Scan for the cell matching the given text and deliver its (x, y) coordinate at center. 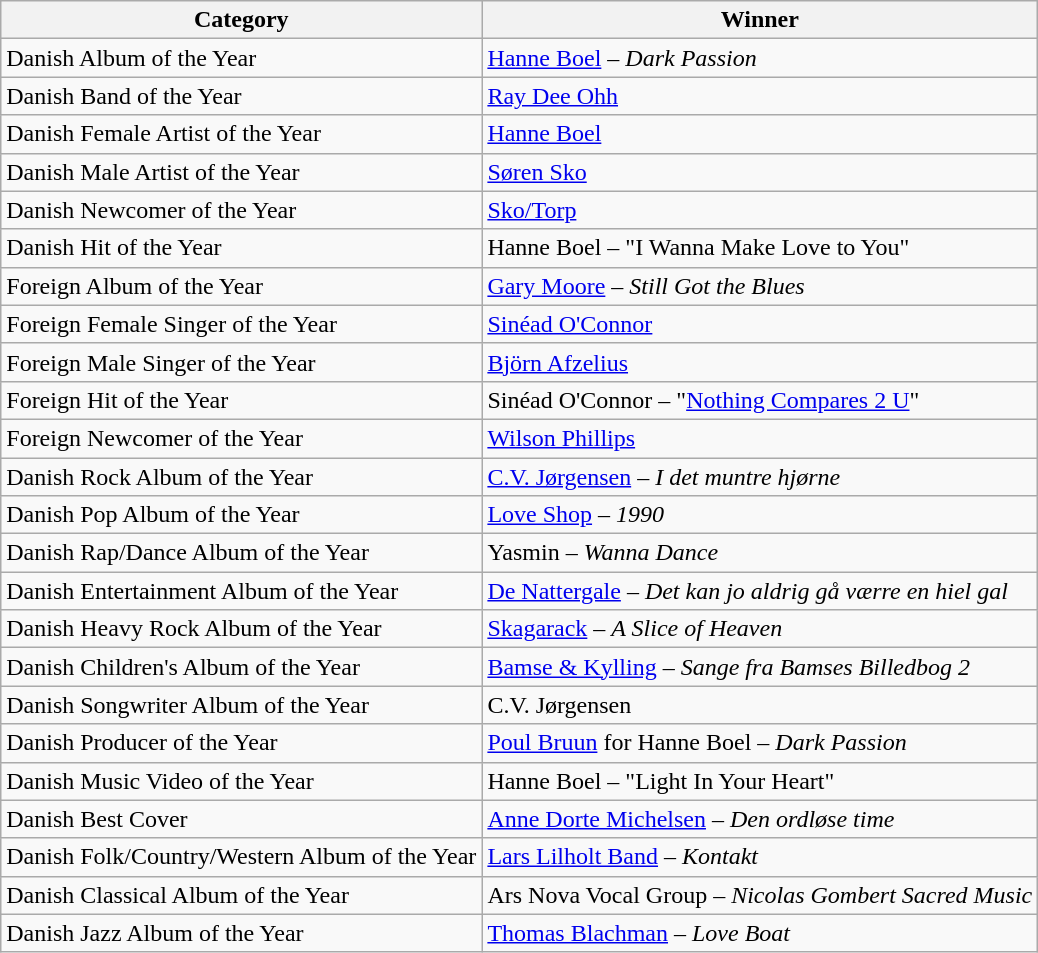
Hanne Boel – "Light In Your Heart" (760, 781)
Wilson Phillips (760, 438)
Gary Moore – Still Got the Blues (760, 286)
Danish Entertainment Album of the Year (242, 591)
Danish Rock Album of the Year (242, 477)
Sko/Torp (760, 210)
Danish Children's Album of the Year (242, 667)
Ars Nova Vocal Group – Nicolas Gombert Sacred Music (760, 895)
Danish Best Cover (242, 819)
Foreign Hit of the Year (242, 400)
Anne Dorte Michelsen – Den ordløse time (760, 819)
Danish Classical Album of the Year (242, 895)
Danish Male Artist of the Year (242, 172)
Danish Pop Album of the Year (242, 515)
Søren Sko (760, 172)
Hanne Boel – Dark Passion (760, 58)
Hanne Boel (760, 134)
Ray Dee Ohh (760, 96)
C.V. Jørgensen – I det muntre hjørne (760, 477)
Hanne Boel – "I Wanna Make Love to You" (760, 248)
C.V. Jørgensen (760, 705)
Danish Songwriter Album of the Year (242, 705)
Foreign Newcomer of the Year (242, 438)
Yasmin – Wanna Dance (760, 553)
Danish Album of the Year (242, 58)
Danish Producer of the Year (242, 743)
Danish Music Video of the Year (242, 781)
Danish Heavy Rock Album of the Year (242, 629)
Bamse & Kylling – Sange fra Bamses Billedbog 2 (760, 667)
Danish Newcomer of the Year (242, 210)
Skagarack – A Slice of Heaven (760, 629)
Sinéad O'Connor (760, 324)
Lars Lilholt Band – Kontakt (760, 857)
Foreign Album of the Year (242, 286)
Danish Jazz Album of the Year (242, 933)
Danish Hit of the Year (242, 248)
Poul Bruun for Hanne Boel – Dark Passion (760, 743)
Foreign Female Singer of the Year (242, 324)
Sinéad O'Connor – "Nothing Compares 2 U" (760, 400)
Danish Female Artist of the Year (242, 134)
Danish Band of the Year (242, 96)
Danish Folk/Country/Western Album of the Year (242, 857)
Category (242, 20)
Danish Rap/Dance Album of the Year (242, 553)
Love Shop – 1990 (760, 515)
Björn Afzelius (760, 362)
Winner (760, 20)
Thomas Blachman – Love Boat (760, 933)
Foreign Male Singer of the Year (242, 362)
De Nattergale – Det kan jo aldrig gå værre en hiel gal (760, 591)
